Capture the cell that displays the provided text and extract its [X, Y] central coordinate. 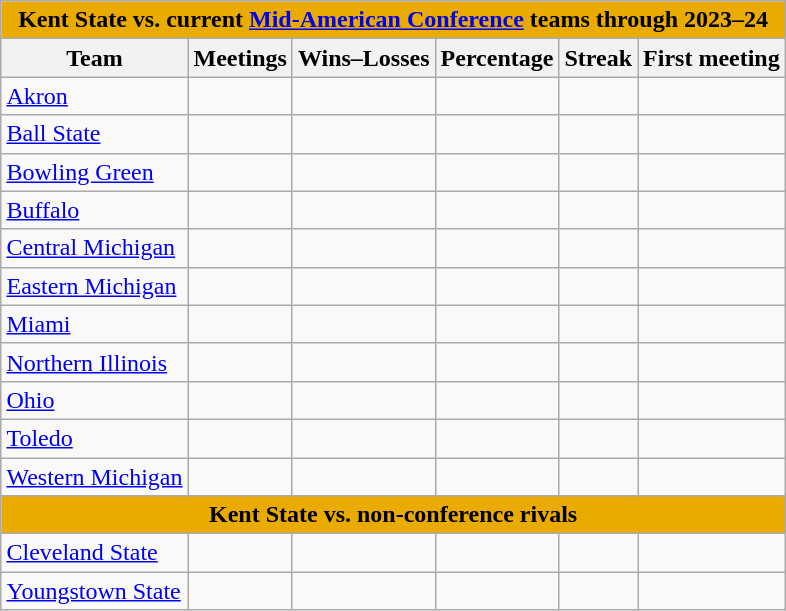
Meetings [240, 58]
Kent State vs. current Mid-American Conference teams through 2023–24 [393, 20]
First meeting [712, 58]
Akron [94, 96]
Percentage [497, 58]
Ohio [94, 400]
Ball State [94, 134]
Wins–Losses [364, 58]
Kent State vs. non-conference rivals [393, 515]
Buffalo [94, 210]
Team [94, 58]
Northern Illinois [94, 362]
Streak [598, 58]
Bowling Green [94, 172]
Eastern Michigan [94, 286]
Central Michigan [94, 248]
Toledo [94, 438]
Youngstown State [94, 591]
Western Michigan [94, 477]
Cleveland State [94, 553]
Miami [94, 324]
